Search for the cell housing the specified text and yield its [X, Y] center coordinate. 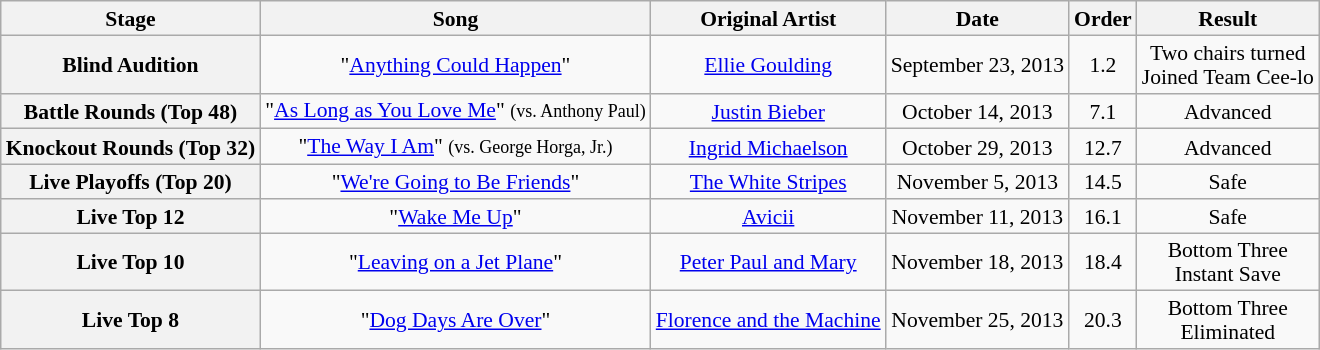
Live Playoffs (Top 20) [130, 182]
November 5, 2013 [978, 182]
Stage [130, 18]
16.1 [1103, 216]
7.1 [1103, 111]
Live Top 8 [130, 320]
Florence and the Machine [768, 320]
Song [456, 18]
Bottom ThreeInstant Save [1228, 262]
20.3 [1103, 320]
Battle Rounds (Top 48) [130, 111]
November 25, 2013 [978, 320]
Ellie Goulding [768, 64]
Two chairs turnedJoined Team Cee-lo [1228, 64]
Blind Audition [130, 64]
14.5 [1103, 182]
November 11, 2013 [978, 216]
Justin Bieber [768, 111]
Original Artist [768, 18]
October 29, 2013 [978, 147]
"Leaving on a Jet Plane" [456, 262]
18.4 [1103, 262]
Knockout Rounds (Top 32) [130, 147]
"Wake Me Up" [456, 216]
1.2 [1103, 64]
October 14, 2013 [978, 111]
"Anything Could Happen" [456, 64]
Bottom ThreeEliminated [1228, 320]
November 18, 2013 [978, 262]
"The Way I Am" (vs. George Horga, Jr.) [456, 147]
Order [1103, 18]
12.7 [1103, 147]
"Dog Days Are Over" [456, 320]
"We're Going to Be Friends" [456, 182]
September 23, 2013 [978, 64]
Avicii [768, 216]
Ingrid Michaelson [768, 147]
The White Stripes [768, 182]
Peter Paul and Mary [768, 262]
Result [1228, 18]
Date [978, 18]
Live Top 10 [130, 262]
"As Long as You Love Me" (vs. Anthony Paul) [456, 111]
Live Top 12 [130, 216]
